Determine the (x, y) coordinate at the center of the cell enclosing the given text.  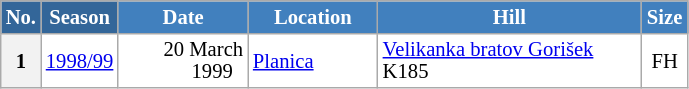
Location (313, 16)
No. (21, 16)
Velikanka bratov Gorišek K185 (510, 60)
Date (183, 16)
1998/99 (80, 60)
Size (664, 16)
1 (21, 60)
Planica (313, 60)
Season (80, 16)
20 March 1999 (183, 60)
Hill (510, 16)
FH (664, 60)
